Return the [X, Y] coordinate for the center point of the cell that contains the specified text.  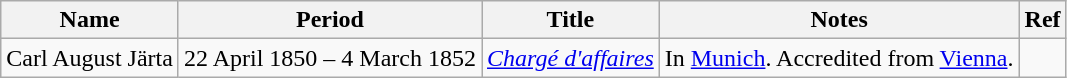
Carl August Järta [90, 58]
Notes [839, 20]
Title [571, 20]
Name [90, 20]
In Munich. Accredited from Vienna. [839, 58]
Ref [1042, 20]
22 April 1850 – 4 March 1852 [330, 58]
Period [330, 20]
Chargé d'affaires [571, 58]
